Scan for the cell matching the given text and deliver its (X, Y) coordinate at center. 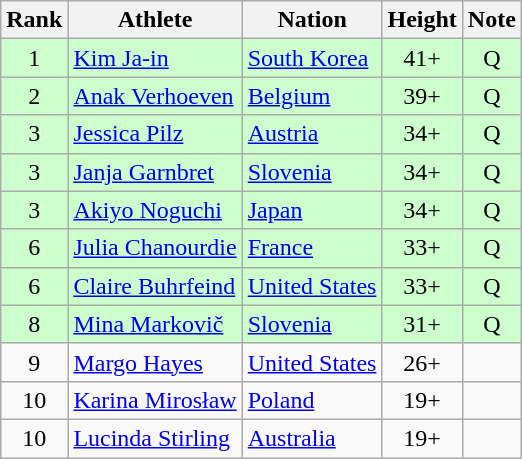
Akiyo Noguchi (155, 210)
8 (34, 324)
Australia (312, 438)
Mina Markovič (155, 324)
Japan (312, 210)
Athlete (155, 20)
Belgium (312, 96)
Janja Garnbret (155, 172)
Margo Hayes (155, 362)
2 (34, 96)
Nation (312, 20)
Height (422, 20)
Austria (312, 134)
Poland (312, 400)
Julia Chanourdie (155, 248)
31+ (422, 324)
39+ (422, 96)
Lucinda Stirling (155, 438)
Jessica Pilz (155, 134)
41+ (422, 58)
9 (34, 362)
26+ (422, 362)
Note (492, 20)
Anak Verhoeven (155, 96)
Claire Buhrfeind (155, 286)
Kim Ja-in (155, 58)
France (312, 248)
South Korea (312, 58)
1 (34, 58)
Rank (34, 20)
Karina Mirosław (155, 400)
